Detect which cell encompasses the target text, then output its (x, y) center coordinate. 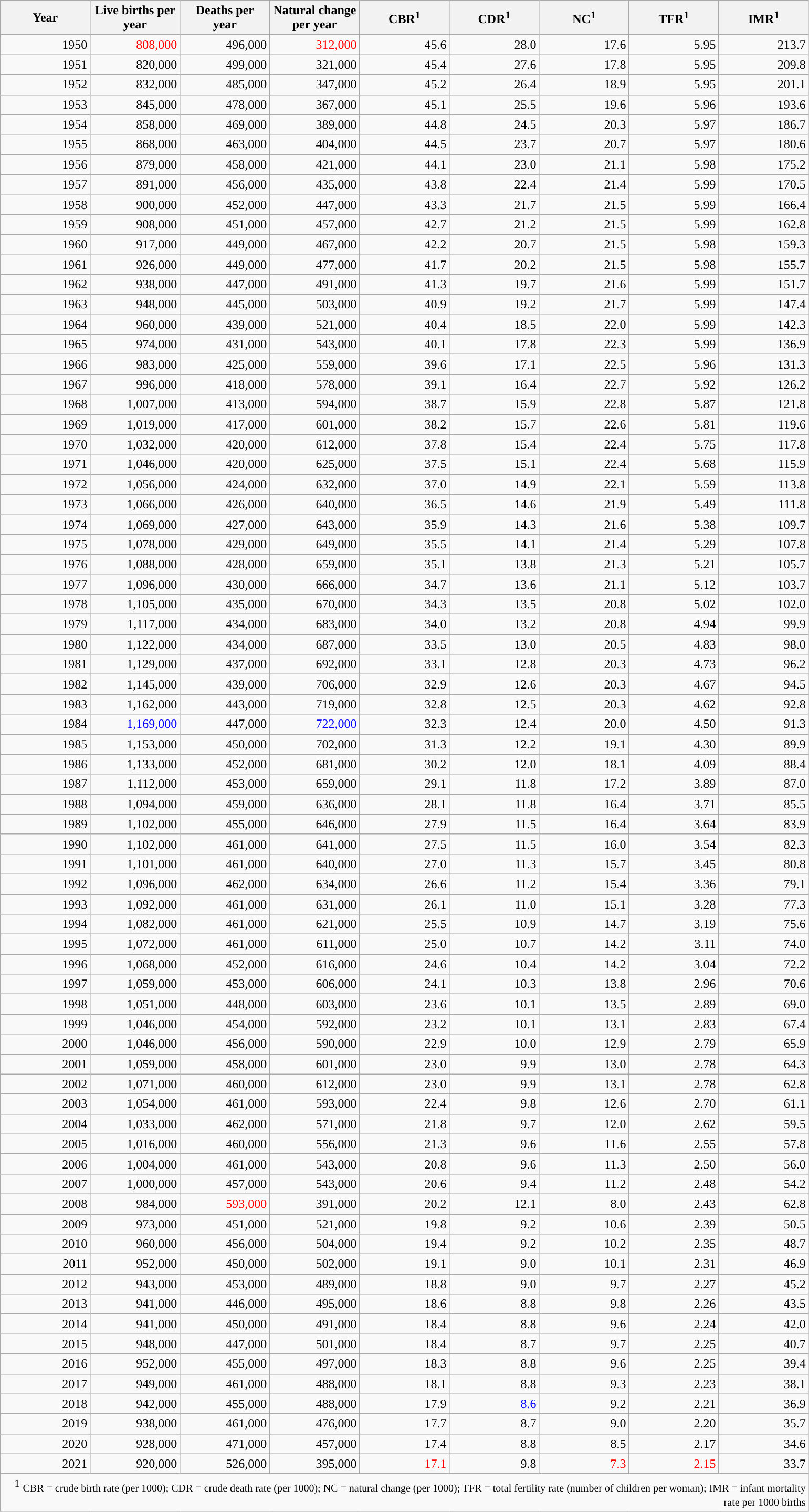
64.3 (763, 1064)
67.4 (763, 1024)
1,004,000 (135, 1164)
57.8 (763, 1144)
18.6 (404, 1304)
10.6 (584, 1224)
5.21 (674, 564)
22.3 (584, 345)
4.62 (674, 704)
413,000 (225, 404)
33.1 (404, 664)
5.49 (674, 504)
2.96 (674, 984)
33.5 (404, 644)
367,000 (315, 105)
1959 (45, 224)
2017 (45, 1384)
2.31 (674, 1264)
80.8 (763, 864)
209.8 (763, 65)
10.3 (495, 984)
2.43 (674, 1204)
92.8 (763, 704)
2.83 (674, 1024)
467,000 (315, 244)
421,000 (315, 164)
23.2 (404, 1024)
3.04 (674, 964)
3.64 (674, 824)
908,000 (135, 224)
2000 (45, 1044)
1,072,000 (135, 944)
1956 (45, 164)
23.6 (404, 1004)
115.9 (763, 464)
404,000 (315, 144)
868,000 (135, 144)
5.38 (674, 524)
3.11 (674, 944)
431,000 (225, 345)
429,000 (225, 544)
27.9 (404, 824)
2.24 (674, 1324)
497,000 (315, 1364)
1973 (45, 504)
24.5 (495, 124)
25.0 (404, 944)
12.5 (495, 704)
702,000 (315, 744)
2012 (45, 1284)
722,000 (315, 724)
2001 (45, 1064)
2.26 (674, 1304)
1991 (45, 864)
2010 (45, 1244)
2.70 (674, 1104)
1951 (45, 65)
1983 (45, 704)
35.5 (404, 544)
928,000 (135, 1444)
845,000 (135, 105)
96.2 (763, 664)
443,000 (225, 704)
606,000 (315, 984)
1987 (45, 784)
15.9 (495, 404)
89.9 (763, 744)
5.92 (674, 384)
4.09 (674, 764)
14.1 (495, 544)
107.8 (763, 544)
4.94 (674, 624)
193.6 (763, 105)
3.36 (674, 884)
471,000 (225, 1444)
418,000 (225, 384)
50.5 (763, 1224)
16.0 (584, 844)
4.30 (674, 744)
943,000 (135, 1284)
8.0 (584, 1204)
592,000 (315, 1024)
2009 (45, 1224)
1,101,000 (135, 864)
26.1 (404, 904)
8.6 (495, 1404)
496,000 (225, 45)
111.8 (763, 504)
151.7 (763, 285)
30.2 (404, 764)
2.17 (674, 1444)
85.5 (763, 804)
501,000 (315, 1344)
27.5 (404, 844)
82.3 (763, 844)
1966 (45, 364)
12.8 (495, 664)
1953 (45, 105)
1969 (45, 424)
427,000 (225, 524)
973,000 (135, 1224)
395,000 (315, 1464)
926,000 (135, 264)
556,000 (315, 1144)
54.2 (763, 1184)
2021 (45, 1464)
1998 (45, 1004)
1954 (45, 124)
636,000 (315, 804)
1,094,000 (135, 804)
Year (45, 18)
1990 (45, 844)
87.0 (763, 784)
1979 (45, 624)
1971 (45, 464)
2.62 (674, 1124)
1,068,000 (135, 964)
NC1 (584, 18)
45.6 (404, 45)
17.6 (584, 45)
1,162,000 (135, 704)
616,000 (315, 964)
1,066,000 (135, 504)
136.9 (763, 345)
2.39 (674, 1224)
43.8 (404, 184)
65.9 (763, 1044)
83.9 (763, 824)
1988 (45, 804)
478,000 (225, 105)
2015 (45, 1344)
14.6 (495, 504)
44.5 (404, 144)
21.2 (495, 224)
12.9 (584, 1044)
425,000 (225, 364)
942,000 (135, 1404)
1,105,000 (135, 604)
40.4 (404, 325)
621,000 (315, 924)
10.9 (495, 924)
105.7 (763, 564)
1,032,000 (135, 444)
88.4 (763, 764)
170.5 (763, 184)
1993 (45, 904)
503,000 (315, 305)
99.9 (763, 624)
22.1 (584, 484)
18.5 (495, 325)
17.4 (404, 1444)
571,000 (315, 1124)
502,000 (315, 1264)
14.3 (495, 524)
36.9 (763, 1404)
1,122,000 (135, 644)
77.3 (763, 904)
42.0 (763, 1324)
1963 (45, 305)
109.7 (763, 524)
34.3 (404, 604)
39.4 (763, 1364)
2.79 (674, 1044)
2.35 (674, 1244)
72.2 (763, 964)
5.87 (674, 404)
37.8 (404, 444)
126.2 (763, 384)
61.1 (763, 1104)
20.0 (584, 724)
1,033,000 (135, 1124)
2014 (45, 1324)
391,000 (315, 1204)
91.3 (763, 724)
2.89 (674, 1004)
CDR1 (495, 18)
4.83 (674, 644)
974,000 (135, 345)
1952 (45, 85)
1957 (45, 184)
74.0 (763, 944)
469,000 (225, 124)
1,078,000 (135, 544)
186.7 (763, 124)
437,000 (225, 664)
7.3 (584, 1464)
590,000 (315, 1044)
984,000 (135, 1204)
3.54 (674, 844)
17.7 (404, 1424)
1,153,000 (135, 744)
40.9 (404, 305)
IMR1 (763, 18)
820,000 (135, 65)
9.3 (584, 1384)
19.2 (495, 305)
499,000 (225, 65)
1978 (45, 604)
213.7 (763, 45)
19.8 (404, 1224)
43.5 (763, 1304)
1995 (45, 944)
1,071,000 (135, 1084)
4.50 (674, 724)
719,000 (315, 704)
448,000 (225, 1004)
Live births per year (135, 18)
1996 (45, 964)
476,000 (315, 1424)
1,169,000 (135, 724)
1975 (45, 544)
426,000 (225, 504)
5.29 (674, 544)
1984 (45, 724)
31.3 (404, 744)
27.6 (495, 65)
1961 (45, 264)
26.6 (404, 884)
5.81 (674, 424)
10.0 (495, 1044)
40.1 (404, 345)
625,000 (315, 464)
2.50 (674, 1164)
22.7 (584, 384)
20.5 (584, 644)
495,000 (315, 1304)
18.8 (404, 1284)
45.1 (404, 105)
33.7 (763, 1464)
18.3 (404, 1364)
2006 (45, 1164)
38.7 (404, 404)
1999 (45, 1024)
70.6 (763, 984)
113.8 (763, 484)
34.6 (763, 1444)
1967 (45, 384)
2013 (45, 1304)
1,088,000 (135, 564)
39.6 (404, 364)
46.9 (763, 1264)
180.6 (763, 144)
19.7 (495, 285)
1,133,000 (135, 764)
1989 (45, 824)
166.4 (763, 204)
11.6 (584, 1144)
1,000,000 (135, 1184)
917,000 (135, 244)
1997 (45, 984)
32.8 (404, 704)
14.9 (495, 484)
17.9 (404, 1404)
19.6 (584, 105)
504,000 (315, 1244)
417,000 (225, 424)
37.5 (404, 464)
5.75 (674, 444)
683,000 (315, 624)
670,000 (315, 604)
1986 (45, 764)
98.0 (763, 644)
36.5 (404, 504)
41.7 (404, 264)
1976 (45, 564)
9.4 (495, 1184)
TFR1 (674, 18)
347,000 (315, 85)
858,000 (135, 124)
2019 (45, 1424)
24.1 (404, 984)
692,000 (315, 664)
1,117,000 (135, 624)
1,007,000 (135, 404)
142.3 (763, 325)
22.0 (584, 325)
1970 (45, 444)
594,000 (315, 404)
2.15 (674, 1464)
1985 (45, 744)
22.6 (584, 424)
3.71 (674, 804)
2.21 (674, 1404)
454,000 (225, 1024)
13.6 (495, 585)
603,000 (315, 1004)
430,000 (225, 585)
1964 (45, 325)
2020 (45, 1444)
631,000 (315, 904)
Deaths per year (225, 18)
201.1 (763, 85)
14.7 (584, 924)
643,000 (315, 524)
28.1 (404, 804)
666,000 (315, 585)
29.1 (404, 784)
1,054,000 (135, 1104)
687,000 (315, 644)
1,056,000 (135, 484)
445,000 (225, 305)
1974 (45, 524)
2002 (45, 1084)
41.3 (404, 285)
35.7 (763, 1424)
2004 (45, 1124)
5.59 (674, 484)
121.8 (763, 404)
44.8 (404, 124)
2005 (45, 1144)
526,000 (225, 1464)
2.55 (674, 1144)
162.8 (763, 224)
2007 (45, 1184)
10.7 (495, 944)
13.2 (495, 624)
159.3 (763, 244)
3.89 (674, 784)
1,051,000 (135, 1004)
4.73 (674, 664)
75.6 (763, 924)
1955 (45, 144)
32.3 (404, 724)
79.1 (763, 884)
27.0 (404, 864)
42.7 (404, 224)
2018 (45, 1404)
3.28 (674, 904)
389,000 (315, 124)
428,000 (225, 564)
35.9 (404, 524)
20.6 (404, 1184)
40.7 (763, 1344)
1994 (45, 924)
424,000 (225, 484)
131.3 (763, 364)
34.0 (404, 624)
1,082,000 (135, 924)
37.0 (404, 484)
11.0 (495, 904)
42.2 (404, 244)
983,000 (135, 364)
1950 (45, 45)
26.4 (495, 85)
1968 (45, 404)
21.9 (584, 504)
45.4 (404, 65)
879,000 (135, 164)
321,000 (315, 65)
891,000 (135, 184)
39.1 (404, 384)
21.8 (404, 1124)
32.9 (404, 684)
649,000 (315, 544)
35.1 (404, 564)
Natural change per year (315, 18)
634,000 (315, 884)
147.4 (763, 305)
632,000 (315, 484)
12.4 (495, 724)
1977 (45, 585)
1,069,000 (135, 524)
3.45 (674, 864)
681,000 (315, 764)
706,000 (315, 684)
459,000 (225, 804)
832,000 (135, 85)
175.2 (763, 164)
646,000 (315, 824)
43.3 (404, 204)
103.7 (763, 585)
1,016,000 (135, 1144)
1958 (45, 204)
22.9 (404, 1044)
1981 (45, 664)
10.2 (584, 1244)
1,129,000 (135, 664)
19.4 (404, 1244)
578,000 (315, 384)
2008 (45, 1204)
485,000 (225, 85)
44.1 (404, 164)
2003 (45, 1104)
312,000 (315, 45)
38.2 (404, 424)
641,000 (315, 844)
22.8 (584, 404)
446,000 (225, 1304)
10.4 (495, 964)
2.27 (674, 1284)
5.12 (674, 585)
8.5 (584, 1444)
1992 (45, 884)
489,000 (315, 1284)
17.2 (584, 784)
477,000 (315, 264)
4.67 (674, 684)
1,019,000 (135, 424)
23.7 (495, 144)
2.48 (674, 1184)
24.6 (404, 964)
1980 (45, 644)
12.2 (495, 744)
2016 (45, 1364)
94.5 (763, 684)
102.0 (763, 604)
117.8 (763, 444)
22.5 (584, 364)
12.1 (495, 1204)
28.0 (495, 45)
69.0 (763, 1004)
611,000 (315, 944)
949,000 (135, 1384)
59.5 (763, 1124)
48.7 (763, 1244)
119.6 (763, 424)
463,000 (225, 144)
1982 (45, 684)
1,112,000 (135, 784)
155.7 (763, 264)
1962 (45, 285)
559,000 (315, 364)
1,092,000 (135, 904)
5.02 (674, 604)
CBR1 (404, 18)
5.68 (674, 464)
38.1 (763, 1384)
1972 (45, 484)
3.19 (674, 924)
996,000 (135, 384)
808,000 (135, 45)
18.9 (584, 85)
2.20 (674, 1424)
1960 (45, 244)
900,000 (135, 204)
1965 (45, 345)
1,145,000 (135, 684)
2011 (45, 1264)
2.23 (674, 1384)
34.7 (404, 585)
920,000 (135, 1464)
56.0 (763, 1164)
